Find where the given text appears and provide that cell's center as [X, Y] coordinate. 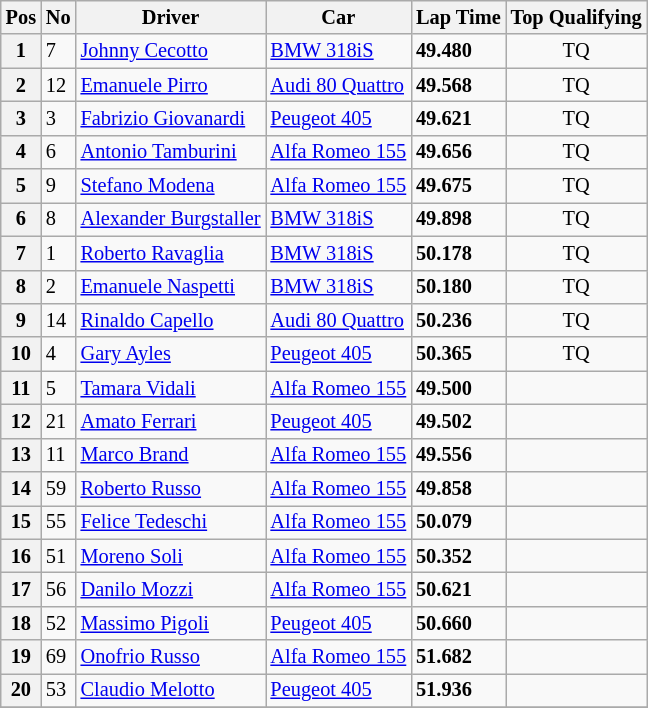
49.675 [458, 186]
Felice Tedeschi [171, 522]
Tamara Vidali [171, 388]
Driver [171, 17]
50.079 [458, 522]
10 [21, 354]
51.682 [458, 657]
Roberto Russo [171, 489]
Emanuele Pirro [171, 85]
49.656 [458, 152]
49.621 [458, 118]
21 [58, 421]
49.480 [458, 51]
52 [58, 623]
50.621 [458, 589]
Claudio Melotto [171, 690]
49.502 [458, 421]
49.858 [458, 489]
Onofrio Russo [171, 657]
59 [58, 489]
50.178 [458, 253]
Stefano Modena [171, 186]
50.180 [458, 287]
49.556 [458, 455]
50.660 [458, 623]
49.568 [458, 85]
53 [58, 690]
50.365 [458, 354]
51 [58, 556]
Fabrizio Giovanardi [171, 118]
Amato Ferrari [171, 421]
Rinaldo Capello [171, 320]
Car [339, 17]
17 [21, 589]
69 [58, 657]
19 [21, 657]
Lap Time [458, 17]
55 [58, 522]
50.236 [458, 320]
Johnny Cecotto [171, 51]
51.936 [458, 690]
15 [21, 522]
Top Qualifying [576, 17]
49.898 [458, 219]
18 [21, 623]
50.352 [458, 556]
Alexander Burgstaller [171, 219]
13 [21, 455]
Antonio Tamburini [171, 152]
56 [58, 589]
20 [21, 690]
Pos [21, 17]
No [58, 17]
Marco Brand [171, 455]
Roberto Ravaglia [171, 253]
49.500 [458, 388]
Emanuele Naspetti [171, 287]
Danilo Mozzi [171, 589]
Gary Ayles [171, 354]
Massimo Pigoli [171, 623]
Moreno Soli [171, 556]
16 [21, 556]
